Pinpoint the cell where the given text exists, returning its [X, Y] midpoint coordinate. 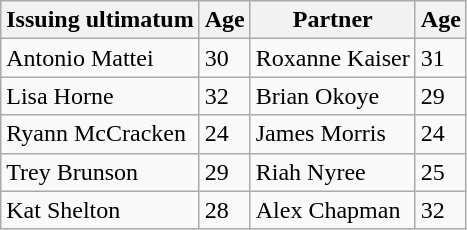
31 [440, 58]
30 [224, 58]
28 [224, 210]
Issuing ultimatum [100, 20]
Alex Chapman [332, 210]
Lisa Horne [100, 96]
Riah Nyree [332, 172]
Ryann McCracken [100, 134]
Partner [332, 20]
Trey Brunson [100, 172]
Antonio Mattei [100, 58]
Roxanne Kaiser [332, 58]
Kat Shelton [100, 210]
James Morris [332, 134]
25 [440, 172]
Brian Okoye [332, 96]
